Return [X, Y] of the center of cell containing provided text 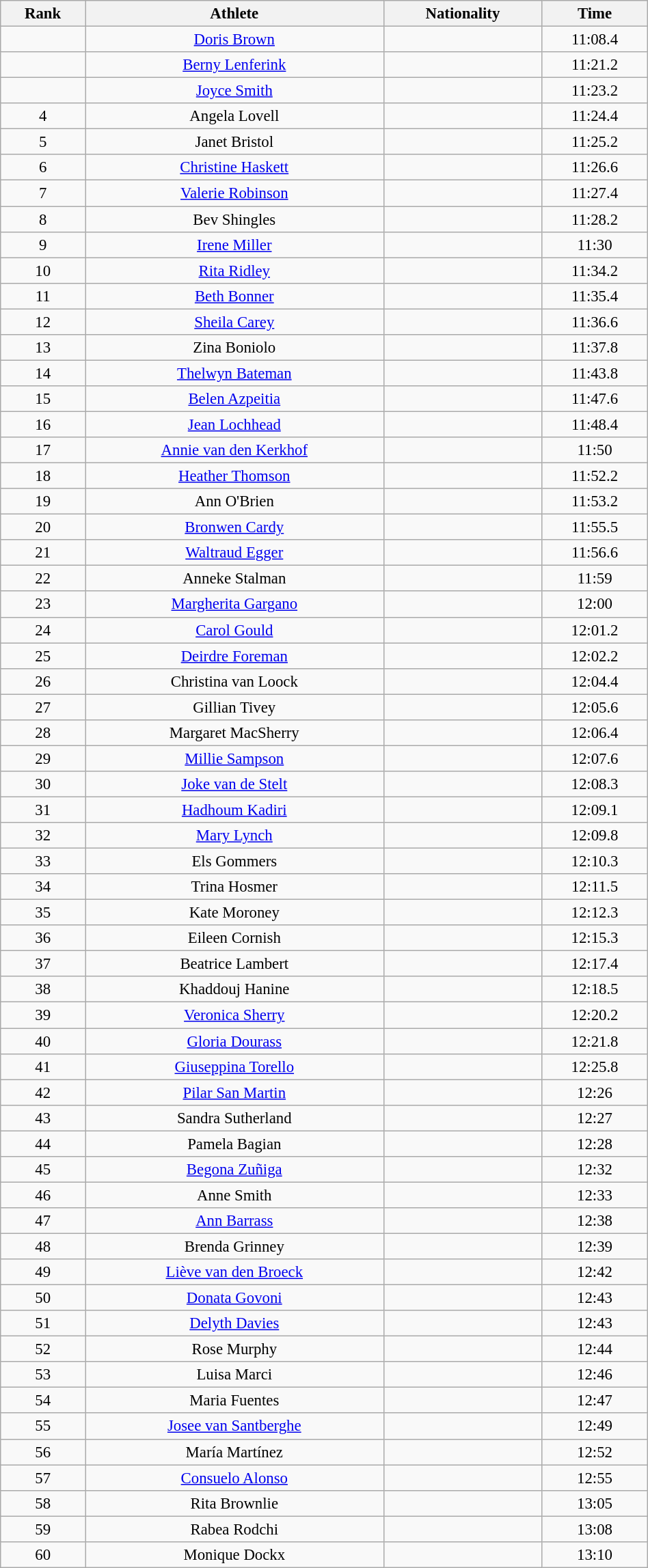
15 [43, 399]
11:30 [595, 245]
45 [43, 1170]
Els Gommers [234, 862]
Kate Moroney [234, 913]
Zina Boniolo [234, 348]
12:52 [595, 1452]
Rita Brownlie [234, 1503]
Hadhoum Kadiri [234, 810]
Veronica Sherry [234, 1015]
59 [43, 1529]
19 [43, 501]
Bronwen Cardy [234, 527]
Margherita Gargano [234, 605]
Christine Haskett [234, 167]
37 [43, 964]
Eileen Cornish [234, 938]
38 [43, 990]
Beatrice Lambert [234, 964]
Beth Bonner [234, 296]
Mary Lynch [234, 836]
47 [43, 1221]
20 [43, 527]
23 [43, 605]
12:10.3 [595, 862]
Maria Fuentes [234, 1401]
12:39 [595, 1246]
30 [43, 784]
Pilar San Martin [234, 1092]
11:36.6 [595, 322]
12:02.2 [595, 656]
12:12.3 [595, 913]
12:44 [595, 1349]
Jean Lochhead [234, 424]
28 [43, 733]
12:26 [595, 1092]
Josee van Santberghe [234, 1427]
11:35.4 [595, 296]
Brenda Grinney [234, 1246]
57 [43, 1478]
24 [43, 630]
Sandra Sutherland [234, 1118]
Thelwyn Bateman [234, 373]
14 [43, 373]
48 [43, 1246]
Gloria Dourass [234, 1041]
11:53.2 [595, 501]
5 [43, 142]
11 [43, 296]
53 [43, 1375]
11:56.6 [595, 553]
58 [43, 1503]
36 [43, 938]
12:20.2 [595, 1015]
44 [43, 1144]
Rank [43, 14]
Anne Smith [234, 1195]
39 [43, 1015]
Doris Brown [234, 40]
13:10 [595, 1555]
10 [43, 271]
21 [43, 553]
12:11.5 [595, 887]
54 [43, 1401]
11:47.6 [595, 399]
12:09.1 [595, 810]
Time [595, 14]
12:05.6 [595, 707]
50 [43, 1298]
32 [43, 836]
18 [43, 476]
11:34.2 [595, 271]
Margaret MacSherry [234, 733]
17 [43, 450]
11:28.2 [595, 219]
12:09.8 [595, 836]
11:43.8 [595, 373]
Gillian Tivey [234, 707]
Millie Sampson [234, 758]
40 [43, 1041]
12:00 [595, 605]
Joke van de Stelt [234, 784]
11:21.2 [595, 65]
12:27 [595, 1118]
13:08 [595, 1529]
9 [43, 245]
27 [43, 707]
12:38 [595, 1221]
Janet Bristol [234, 142]
12:32 [595, 1170]
Irene Miller [234, 245]
Athlete [234, 14]
Heather Thomson [234, 476]
8 [43, 219]
Bev Shingles [234, 219]
Rabea Rodchi [234, 1529]
Luisa Marci [234, 1375]
22 [43, 579]
Christina van Loock [234, 681]
Khaddouj Hanine [234, 990]
Trina Hosmer [234, 887]
Belen Azpeitia [234, 399]
11:27.4 [595, 193]
12:17.4 [595, 964]
11:37.8 [595, 348]
12:15.3 [595, 938]
11:52.2 [595, 476]
12:33 [595, 1195]
55 [43, 1427]
52 [43, 1349]
Giuseppina Torello [234, 1067]
Valerie Robinson [234, 193]
33 [43, 862]
María Martínez [234, 1452]
Rose Murphy [234, 1349]
11:08.4 [595, 40]
31 [43, 810]
Annie van den Kerkhof [234, 450]
Sheila Carey [234, 322]
11:26.6 [595, 167]
12:46 [595, 1375]
Liève van den Broeck [234, 1272]
51 [43, 1323]
42 [43, 1092]
56 [43, 1452]
13 [43, 348]
43 [43, 1118]
26 [43, 681]
11:25.2 [595, 142]
Ann O'Brien [234, 501]
11:48.4 [595, 424]
Anneke Stalman [234, 579]
4 [43, 116]
Nationality [463, 14]
7 [43, 193]
Rita Ridley [234, 271]
25 [43, 656]
13:05 [595, 1503]
Waltraud Egger [234, 553]
12:21.8 [595, 1041]
11:24.4 [595, 116]
11:59 [595, 579]
60 [43, 1555]
12:08.3 [595, 784]
12:47 [595, 1401]
Angela Lovell [234, 116]
Monique Dockx [234, 1555]
11:55.5 [595, 527]
12 [43, 322]
Carol Gould [234, 630]
6 [43, 167]
46 [43, 1195]
34 [43, 887]
Berny Lenferink [234, 65]
12:04.4 [595, 681]
11:23.2 [595, 91]
12:06.4 [595, 733]
12:01.2 [595, 630]
12:42 [595, 1272]
Joyce Smith [234, 91]
12:28 [595, 1144]
49 [43, 1272]
Donata Govoni [234, 1298]
Consuelo Alonso [234, 1478]
12:18.5 [595, 990]
16 [43, 424]
29 [43, 758]
12:07.6 [595, 758]
Pamela Bagian [234, 1144]
35 [43, 913]
Deirdre Foreman [234, 656]
11:50 [595, 450]
12:55 [595, 1478]
12:49 [595, 1427]
12:25.8 [595, 1067]
Begona Zuñiga [234, 1170]
41 [43, 1067]
Ann Barrass [234, 1221]
Delyth Davies [234, 1323]
